Identify which cell holds the provided text, then report its (x, y) central coordinate. 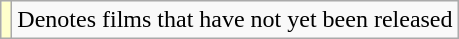
Denotes films that have not yet been released (235, 20)
